Capture the cell that displays the provided text and extract its (x, y) central coordinate. 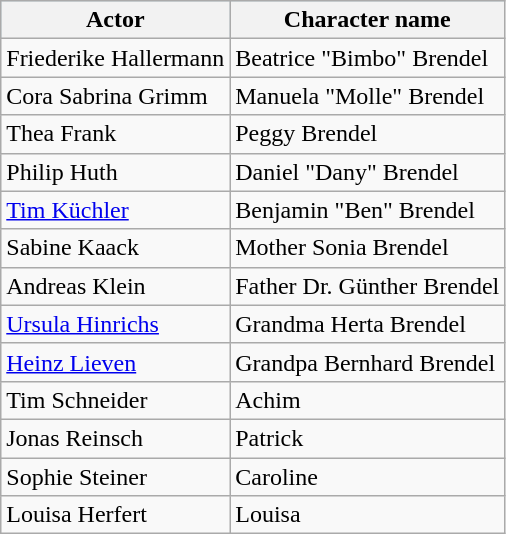
Character name (368, 20)
Benjamin "Ben" Brendel (368, 210)
Tim Küchler (116, 210)
Cora Sabrina Grimm (116, 96)
Daniel "Dany" Brendel (368, 172)
Father Dr. Günther Brendel (368, 286)
Peggy Brendel (368, 134)
Achim (368, 400)
Mother Sonia Brendel (368, 248)
Sabine Kaack (116, 248)
Beatrice "Bimbo" Brendel (368, 58)
Ursula Hinrichs (116, 324)
Thea Frank (116, 134)
Tim Schneider (116, 400)
Manuela "Molle" Brendel (368, 96)
Jonas Reinsch (116, 438)
Andreas Klein (116, 286)
Patrick (368, 438)
Grandpa Bernhard Brendel (368, 362)
Heinz Lieven (116, 362)
Caroline (368, 477)
Sophie Steiner (116, 477)
Actor (116, 20)
Louisa (368, 515)
Louisa Herfert (116, 515)
Grandma Herta Brendel (368, 324)
Philip Huth (116, 172)
Friederike Hallermann (116, 58)
